Find where the given text appears and provide that cell's center as (x, y) coordinate. 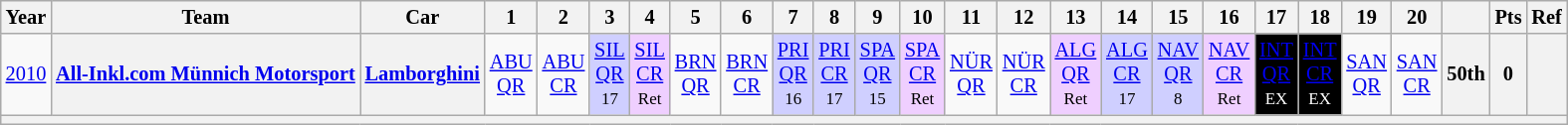
4 (650, 17)
Team (205, 17)
9 (878, 17)
NÜRQR (972, 74)
12 (1023, 17)
19 (1366, 17)
16 (1229, 17)
3 (609, 17)
Lamborghini (422, 74)
SANQR (1366, 74)
Pts (1509, 17)
INTQREX (1276, 74)
6 (747, 17)
PRICR17 (834, 74)
17 (1276, 17)
ABUQR (512, 74)
All-Inkl.com Münnich Motorsport (205, 74)
SANCR (1417, 74)
SILCRRet (650, 74)
SPAQR15 (878, 74)
2010 (26, 74)
18 (1320, 17)
INTCREX (1320, 74)
20 (1417, 17)
SILQR17 (609, 74)
Ref (1546, 17)
BRNCR (747, 74)
0 (1509, 74)
5 (696, 17)
7 (792, 17)
ALGQRRet (1076, 74)
ABUCR (563, 74)
NÜRCR (1023, 74)
50th (1465, 74)
Year (26, 17)
13 (1076, 17)
ALGCR17 (1127, 74)
NAVCRRet (1229, 74)
Car (422, 17)
10 (922, 17)
NAVQR8 (1179, 74)
11 (972, 17)
SPACRRet (922, 74)
BRNQR (696, 74)
2 (563, 17)
1 (512, 17)
15 (1179, 17)
PRIQR16 (792, 74)
14 (1127, 17)
8 (834, 17)
